Detect which cell encompasses the target text, then output its (X, Y) center coordinate. 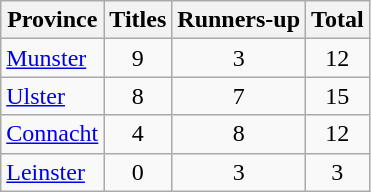
Titles (138, 20)
Leinster (52, 172)
Munster (52, 58)
7 (239, 96)
9 (138, 58)
4 (138, 134)
Ulster (52, 96)
Province (52, 20)
15 (338, 96)
Total (338, 20)
0 (138, 172)
Connacht (52, 134)
Runners-up (239, 20)
